Provide the (x, y) coordinate of the cell's center where the given text is located.  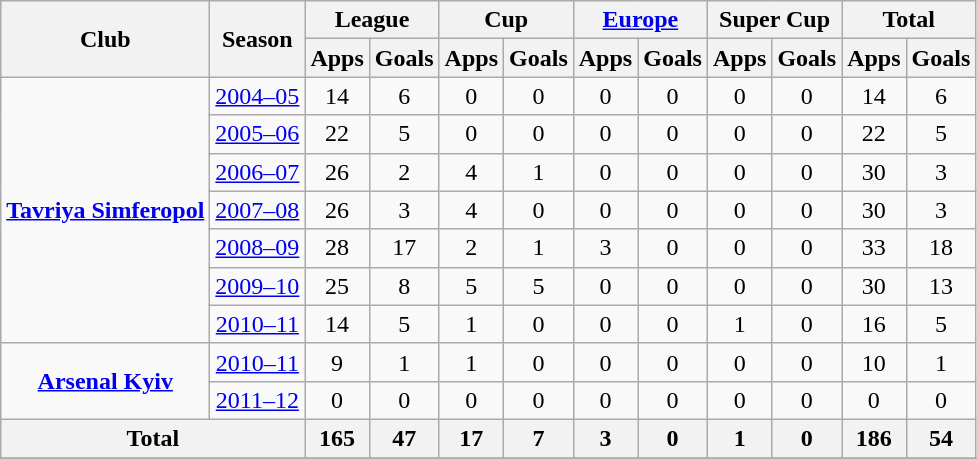
8 (404, 286)
28 (337, 248)
2006–07 (258, 172)
186 (874, 438)
Europe (640, 20)
10 (874, 362)
2004–05 (258, 96)
2007–08 (258, 210)
7 (539, 438)
54 (941, 438)
2011–12 (258, 400)
47 (404, 438)
Tavriya Simferopol (106, 210)
Arsenal Kyiv (106, 381)
2005–06 (258, 134)
League (372, 20)
2008–09 (258, 248)
Season (258, 39)
9 (337, 362)
25 (337, 286)
2009–10 (258, 286)
Club (106, 39)
Cup (506, 20)
13 (941, 286)
33 (874, 248)
165 (337, 438)
Super Cup (774, 20)
18 (941, 248)
16 (874, 324)
